For the text-containing cell, return its midpoint in (x, y) coordinate format. 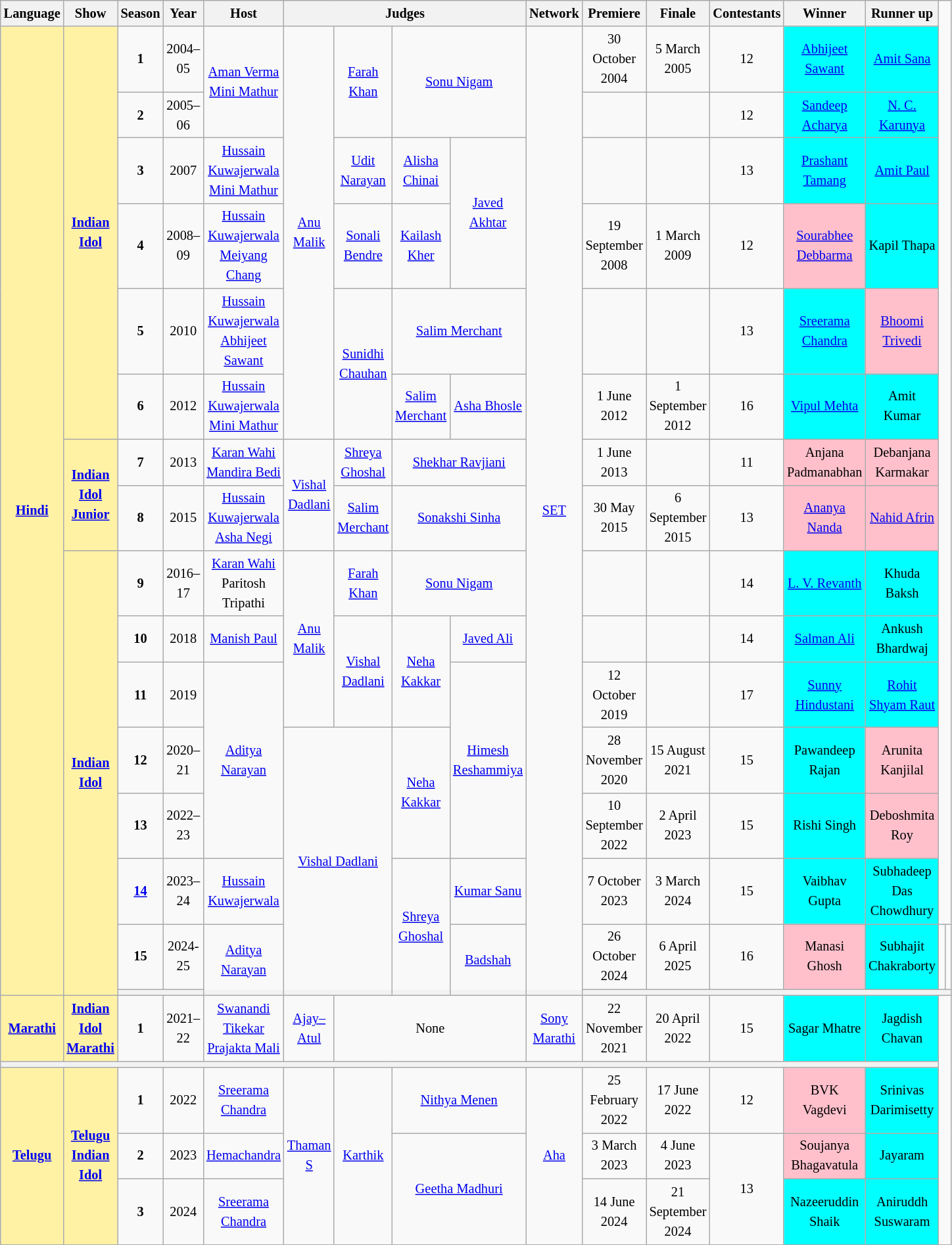
7 (141, 462)
Hemachandra (243, 1156)
30 October 2004 (614, 59)
Telugu (32, 1156)
Hindi (32, 511)
1 March 2009 (678, 246)
Anjana Padmanabhan (824, 462)
20 April 2022 (678, 1028)
5 (141, 331)
2023 (183, 1156)
12 October 2019 (614, 695)
Alisha Chinai (421, 170)
Rishi Singh (824, 826)
Jagdish Chavan (902, 1028)
10 September 2022 (614, 826)
10 (141, 639)
Amit Paul (902, 170)
17 June 2022 (678, 1100)
Marathi (32, 1028)
Amit Sana (902, 59)
Ankush Bhardwaj (902, 639)
Telugu Indian Idol (91, 1156)
4 (141, 246)
Karan WahiParitosh Tripathi (243, 583)
2022 (183, 1100)
Sourabhee Debbarma (824, 246)
Aha (554, 1156)
28 November 2020 (614, 760)
Nazeeruddin Shaik (824, 1211)
Sunny Hindustani (824, 695)
Soujanya Bhagavatula (824, 1156)
Ananya Nanda (824, 518)
1 June 2013 (614, 462)
2015 (183, 518)
Salman Ali (824, 639)
2019 (183, 695)
Swanandi TikekarPrajakta Mali (243, 1028)
Abhijeet Sawant (824, 59)
2 April 2023 (678, 826)
Hussain KuwajerwalaAbhijeet Sawant (243, 331)
8 (141, 518)
Kailash Kher (421, 246)
14 June 2024 (614, 1211)
Aman VermaMini Mathur (243, 82)
5 March 2005 (678, 59)
2010 (183, 331)
Indian Idol Marathi (91, 1028)
Sunidhi Chauhan (363, 364)
Sagar Mhatre (824, 1028)
Amit Kumar (902, 406)
Pawandeep Rajan (824, 760)
Rohit Shyam Raut (902, 695)
Srinivas Darimisetty (902, 1100)
Hussain KuwajerwalaMeiyang Chang (243, 246)
Badshah (488, 960)
Debanjana Karmakar (902, 462)
Premiere (614, 13)
Finale (678, 13)
Sony Marathi (554, 1028)
N. C. Karunya (902, 115)
Sonakshi Sinha (459, 518)
Javed Ali (488, 639)
2021–22 (183, 1028)
Manasi Ghosh (824, 956)
3 March 2023 (614, 1156)
Language (32, 13)
1 June 2012 (614, 406)
Show (91, 13)
2018 (183, 639)
Arunita Kanjilal (902, 760)
Year (183, 13)
Sandeep Acharya (824, 115)
6 September 2015 (678, 518)
7 October 2023 (614, 891)
Udit Narayan (363, 170)
Winner (824, 13)
Asha Bhosle (488, 406)
30 May 2015 (614, 518)
19 September 2008 (614, 246)
4 June 2023 (678, 1156)
Aniruddh Suswaram (902, 1211)
2024 (183, 1211)
Sonali Bendre (363, 246)
2020–21 (183, 760)
6 (141, 406)
Nithya Menen (459, 1100)
Network (554, 13)
3 March 2024 (678, 891)
26 October 2024 (614, 956)
Thaman S (309, 1156)
None (430, 1028)
Prashant Tamang (824, 170)
1 September 2012 (678, 406)
Runner up (902, 13)
Vipul Mehta (824, 406)
2016–17 (183, 583)
Ajay–Atul (309, 1028)
Manish Paul (243, 639)
Hussain Kuwajerwala (243, 891)
Host (243, 13)
Jayaram (902, 1156)
Bhoomi Trivedi (902, 331)
Subhadeep Das Chowdhury (902, 891)
9 (141, 583)
Kumar Sanu (488, 891)
Shekhar Ravjiani (459, 462)
2012 (183, 406)
Kapil Thapa (902, 246)
Deboshmita Roy (902, 826)
17 (747, 695)
Nahid Afrin (902, 518)
Hussain KuwajerwalaAsha Negi (243, 518)
Judges (405, 13)
L. V. Revanth (824, 583)
Himesh Reshammiya (488, 760)
2023–24 (183, 891)
15 August 2021 (678, 760)
2024-25 (183, 956)
21 September 2024 (678, 1211)
BVK Vagdevi (824, 1100)
Season (141, 13)
2007 (183, 170)
Subhajit Chakraborty (902, 956)
Indian Idol Junior (91, 494)
Javed Akhtar (488, 213)
2005–06 (183, 115)
SET (554, 511)
2004–05 (183, 59)
Khuda Baksh (902, 583)
22 November 2021 (614, 1028)
25 February 2022 (614, 1100)
2008–09 (183, 246)
Karthik (363, 1156)
Vaibhav Gupta (824, 891)
6 April 2025 (678, 956)
2022–23 (183, 826)
Geetha Madhuri (459, 1188)
2013 (183, 462)
Karan WahiMandira Bedi (243, 462)
Contestants (747, 13)
